Return the (X, Y) coordinate for the center point of the cell that contains the specified text.  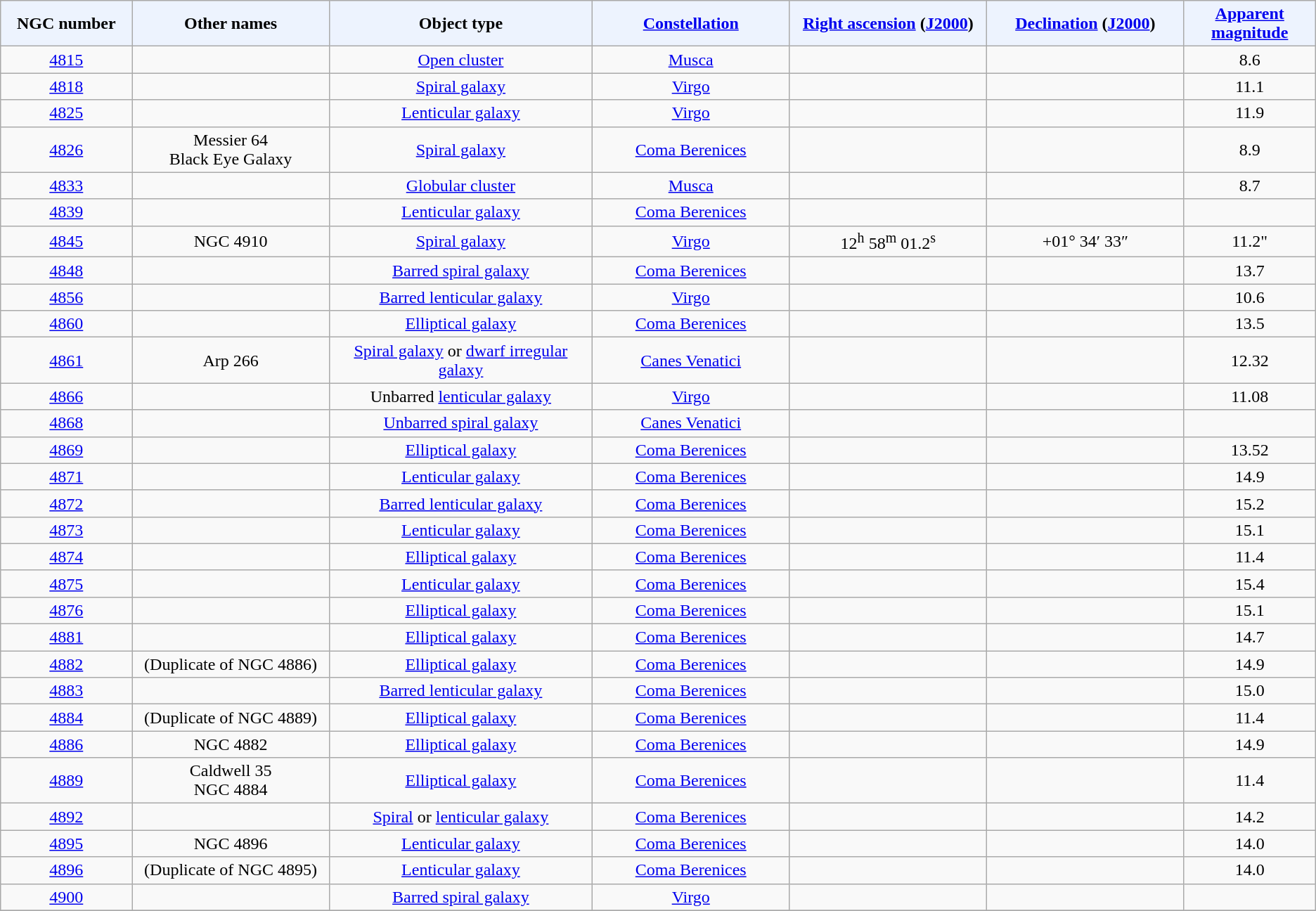
11.08 (1250, 396)
12h 58m 01.2s (889, 242)
13.7 (1250, 271)
Messier 64Black Eye Galaxy (231, 149)
Apparent magnitude (1250, 24)
4826 (66, 149)
(Duplicate of NGC 4889) (231, 718)
4848 (66, 271)
4874 (66, 557)
11.2" (1250, 242)
4881 (66, 638)
4871 (66, 477)
15.4 (1250, 583)
Unbarred spiral galaxy (460, 423)
Spiral galaxy or dwarf irregular galaxy (460, 360)
4884 (66, 718)
11.1 (1250, 86)
4825 (66, 113)
NGC 4910 (231, 242)
4873 (66, 530)
Caldwell 35NGC 4884 (231, 780)
4900 (66, 897)
4868 (66, 423)
14.2 (1250, 817)
(Duplicate of NGC 4886) (231, 664)
Object type (460, 24)
4883 (66, 691)
14.7 (1250, 638)
4818 (66, 86)
8.7 (1250, 186)
Globular cluster (460, 186)
13.5 (1250, 324)
8.6 (1250, 60)
4845 (66, 242)
4892 (66, 817)
15.2 (1250, 503)
4833 (66, 186)
Constellation (690, 24)
4875 (66, 583)
11.9 (1250, 113)
Other names (231, 24)
8.9 (1250, 149)
Declination (J2000) (1085, 24)
13.52 (1250, 450)
4861 (66, 360)
4869 (66, 450)
4896 (66, 870)
4856 (66, 297)
4882 (66, 664)
4895 (66, 844)
NGC 4896 (231, 844)
Unbarred lenticular galaxy (460, 396)
4872 (66, 503)
4839 (66, 212)
Spiral or lenticular galaxy (460, 817)
12.32 (1250, 360)
NGC 4882 (231, 744)
Arp 266 (231, 360)
4866 (66, 396)
Right ascension (J2000) (889, 24)
4886 (66, 744)
NGC number (66, 24)
Open cluster (460, 60)
4815 (66, 60)
4876 (66, 610)
+01° 34′ 33″ (1085, 242)
4860 (66, 324)
15.0 (1250, 691)
10.6 (1250, 297)
(Duplicate of NGC 4895) (231, 870)
4889 (66, 780)
